Scan for the cell matching the given text and deliver its [X, Y] coordinate at center. 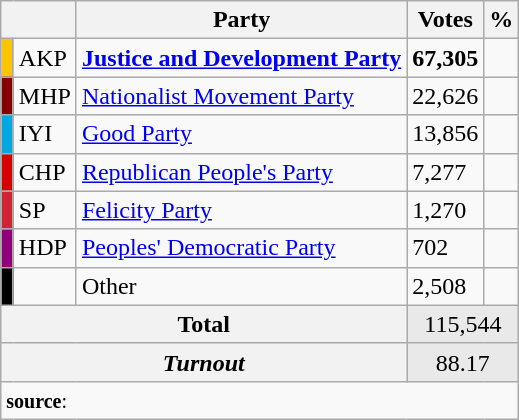
Party [241, 20]
source: [260, 400]
88.17 [463, 362]
67,305 [446, 58]
115,544 [463, 324]
Justice and Development Party [241, 58]
22,626 [446, 96]
MHP [44, 96]
Good Party [241, 134]
13,856 [446, 134]
2,508 [446, 286]
SP [44, 210]
AKP [44, 58]
Votes [446, 20]
IYI [44, 134]
Republican People's Party [241, 172]
702 [446, 248]
Total [204, 324]
1,270 [446, 210]
Peoples' Democratic Party [241, 248]
HDP [44, 248]
7,277 [446, 172]
Other [241, 286]
Turnout [204, 362]
CHP [44, 172]
% [502, 20]
Felicity Party [241, 210]
Nationalist Movement Party [241, 96]
